Output the (X, Y) coordinate of the center of the cell containing the given text.  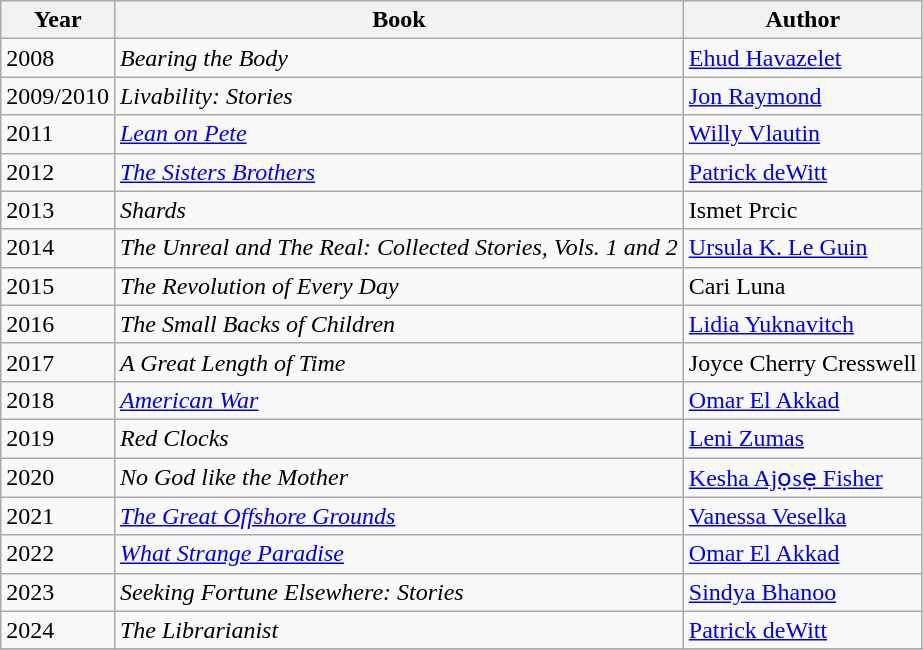
The Revolution of Every Day (398, 286)
What Strange Paradise (398, 554)
The Great Offshore Grounds (398, 516)
2014 (58, 248)
2008 (58, 58)
Author (802, 20)
2016 (58, 324)
2013 (58, 210)
2009/2010 (58, 96)
2023 (58, 592)
Book (398, 20)
The Librarianist (398, 630)
The Small Backs of Children (398, 324)
Livability: Stories (398, 96)
Kesha Ajọsẹ Fisher (802, 478)
2021 (58, 516)
2018 (58, 400)
2011 (58, 134)
Cari Luna (802, 286)
Shards (398, 210)
Bearing the Body (398, 58)
Red Clocks (398, 438)
Year (58, 20)
Vanessa Veselka (802, 516)
Jon Raymond (802, 96)
Willy Vlautin (802, 134)
Lidia Yuknavitch (802, 324)
2012 (58, 172)
A Great Length of Time (398, 362)
Ehud Havazelet (802, 58)
2019 (58, 438)
2017 (58, 362)
Seeking Fortune Elsewhere: Stories (398, 592)
2022 (58, 554)
No God like the Mother (398, 478)
American War (398, 400)
2020 (58, 478)
2024 (58, 630)
2015 (58, 286)
Ursula K. Le Guin (802, 248)
Lean on Pete (398, 134)
Joyce Cherry Cresswell (802, 362)
Ismet Prcic (802, 210)
The Sisters Brothers (398, 172)
Sindya Bhanoo (802, 592)
Leni Zumas (802, 438)
The Unreal and The Real: Collected Stories, Vols. 1 and 2 (398, 248)
